Capture the cell that displays the provided text and extract its [x, y] central coordinate. 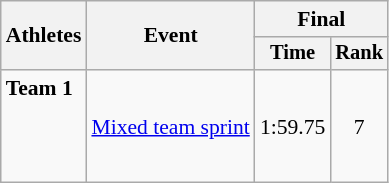
Rank [359, 54]
1:59.75 [292, 126]
Team 1 [44, 126]
Event [170, 36]
Time [292, 54]
Mixed team sprint [170, 126]
7 [359, 126]
Athletes [44, 36]
Final [322, 19]
